Locate the cell with the specified text and output its [X, Y] center coordinate. 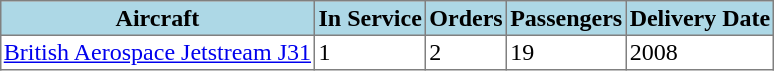
1 [370, 52]
2 [466, 52]
British Aerospace Jetstream J31 [158, 52]
Aircraft [158, 18]
Passengers [566, 18]
In Service [370, 18]
19 [566, 52]
Delivery Date [700, 18]
2008 [700, 52]
Orders [466, 18]
